Provide the (x, y) coordinate of the cell's center where the given text is located.  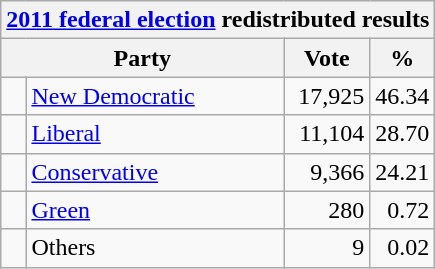
11,104 (327, 134)
28.70 (402, 134)
Others (155, 248)
Party (142, 58)
9,366 (327, 172)
0.02 (402, 248)
46.34 (402, 96)
9 (327, 248)
New Democratic (155, 96)
Green (155, 210)
Liberal (155, 134)
280 (327, 210)
Vote (327, 58)
2011 federal election redistributed results (218, 20)
0.72 (402, 210)
24.21 (402, 172)
17,925 (327, 96)
Conservative (155, 172)
% (402, 58)
